Scan for the cell matching the given text and deliver its (X, Y) coordinate at center. 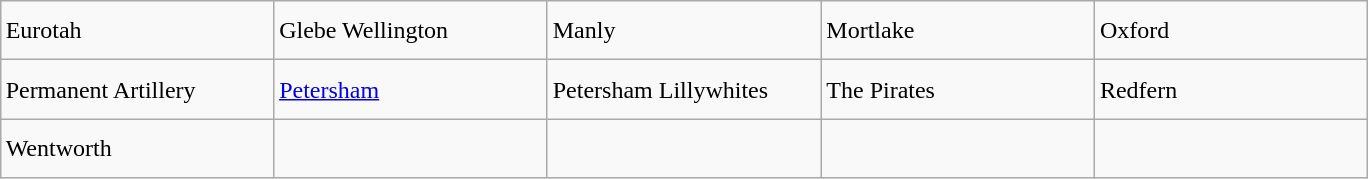
Eurotah (137, 30)
Oxford (1231, 30)
Manly (684, 30)
Mortlake (958, 30)
Permanent Artillery (137, 90)
Wentworth (137, 148)
Redfern (1231, 90)
The Pirates (958, 90)
Petersham Lillywhites (684, 90)
Glebe Wellington (411, 30)
Petersham (411, 90)
